Capture the cell that displays the provided text and extract its [X, Y] central coordinate. 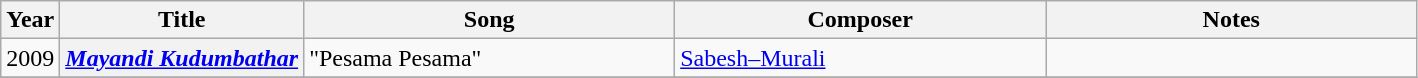
Sabesh–Murali [860, 58]
Mayandi Kudumbathar [182, 58]
Notes [1232, 20]
2009 [30, 58]
Title [182, 20]
Composer [860, 20]
Song [490, 20]
Year [30, 20]
"Pesama Pesama" [490, 58]
